Provide the [x, y] coordinate of the cell's center where the given text is located.  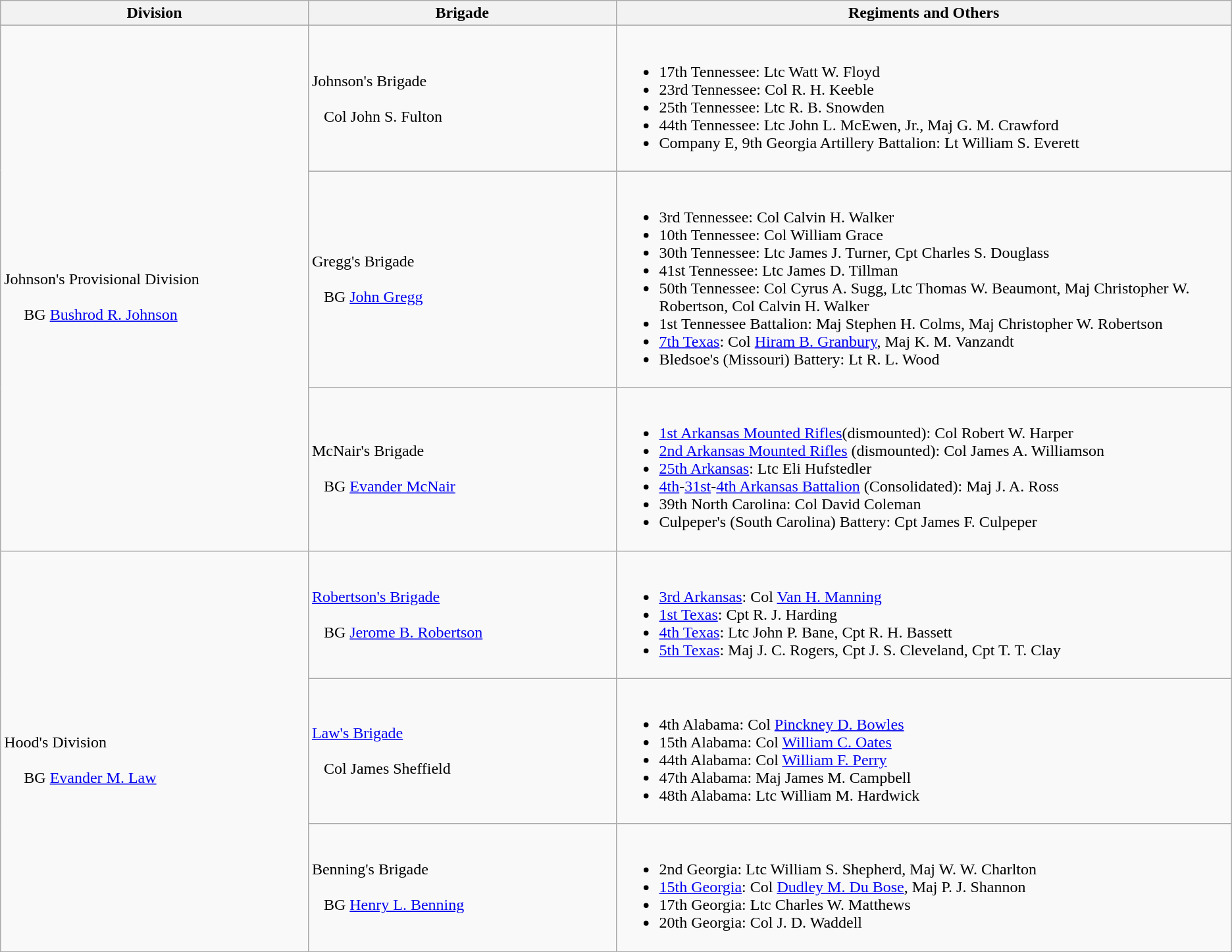
Robertson's Brigade BG Jerome B. Robertson [462, 614]
Johnson's Provisional Division BG Bushrod R. Johnson [155, 288]
McNair's Brigade BG Evander McNair [462, 469]
Division [155, 13]
Hood's Division BG Evander M. Law [155, 751]
Regiments and Others [924, 13]
Gregg's Brigade BG John Gregg [462, 279]
Johnson's Brigade Col John S. Fulton [462, 99]
Law's Brigade Col James Sheffield [462, 751]
Brigade [462, 13]
Benning's Brigade BG Henry L. Benning [462, 888]
